Locate the cell with the specified text and output its [x, y] center coordinate. 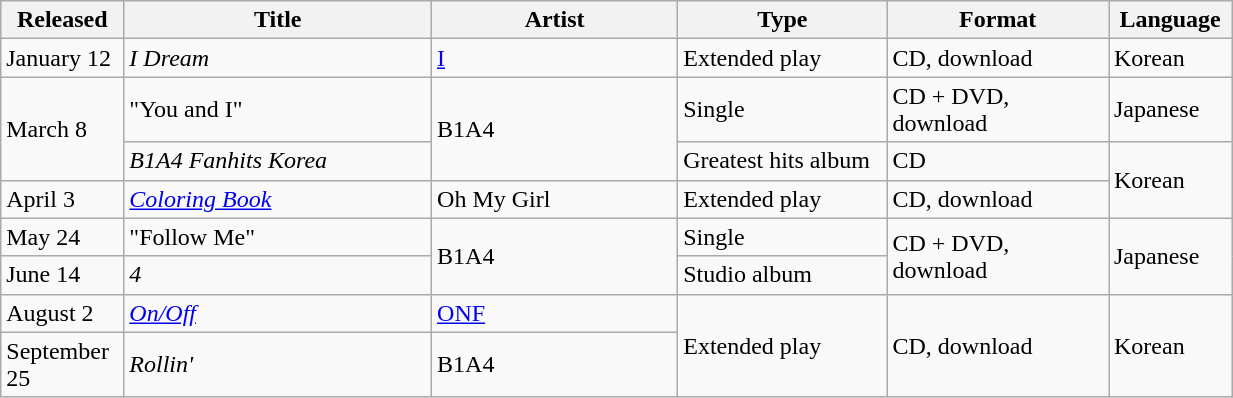
B1A4 Fanhits Korea [278, 161]
Oh My Girl [555, 199]
"Follow Me" [278, 237]
On/Off [278, 313]
CD [998, 161]
4 [278, 275]
August 2 [62, 313]
Rollin' [278, 364]
I Dream [278, 58]
June 14 [62, 275]
Greatest hits album [782, 161]
April 3 [62, 199]
January 12 [62, 58]
Language [1170, 20]
"You and I" [278, 110]
Coloring Book [278, 199]
September 25 [62, 364]
ONF [555, 313]
March 8 [62, 128]
I [555, 58]
Released [62, 20]
Artist [555, 20]
Format [998, 20]
May 24 [62, 237]
Studio album [782, 275]
Type [782, 20]
Title [278, 20]
